Extract the [X, Y] coordinate from the center of the cell holding the provided text.  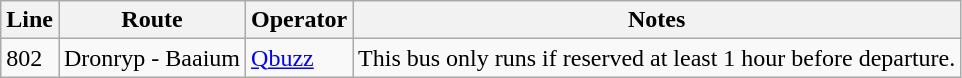
Line [30, 20]
This bus only runs if reserved at least 1 hour before departure. [657, 58]
802 [30, 58]
Operator [300, 20]
Qbuzz [300, 58]
Route [152, 20]
Notes [657, 20]
Dronryp - Baaium [152, 58]
